Find where the given text appears and provide that cell's center as [X, Y] coordinate. 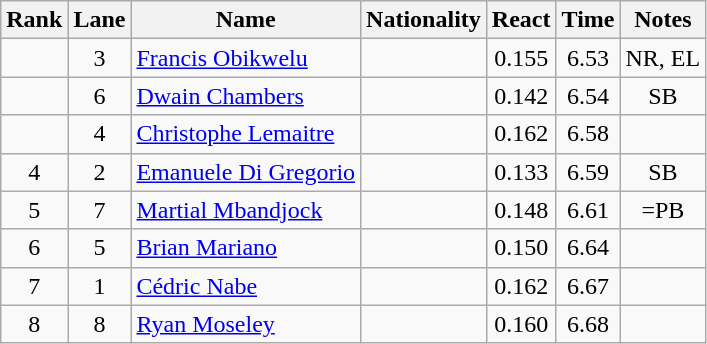
6.68 [588, 324]
Emanuele Di Gregorio [246, 172]
6.61 [588, 210]
0.160 [521, 324]
Rank [34, 20]
Name [246, 20]
6.59 [588, 172]
Brian Mariano [246, 248]
Lane [100, 20]
Dwain Chambers [246, 96]
NR, EL [663, 58]
=PB [663, 210]
React [521, 20]
0.155 [521, 58]
0.150 [521, 248]
2 [100, 172]
Francis Obikwelu [246, 58]
0.133 [521, 172]
Martial Mbandjock [246, 210]
6.58 [588, 134]
0.148 [521, 210]
Christophe Lemaitre [246, 134]
Ryan Moseley [246, 324]
6.53 [588, 58]
Cédric Nabe [246, 286]
0.142 [521, 96]
Time [588, 20]
6.54 [588, 96]
6.67 [588, 286]
Nationality [424, 20]
6.64 [588, 248]
3 [100, 58]
Notes [663, 20]
1 [100, 286]
